Output the (x, y) coordinate of the center of the cell containing the given text.  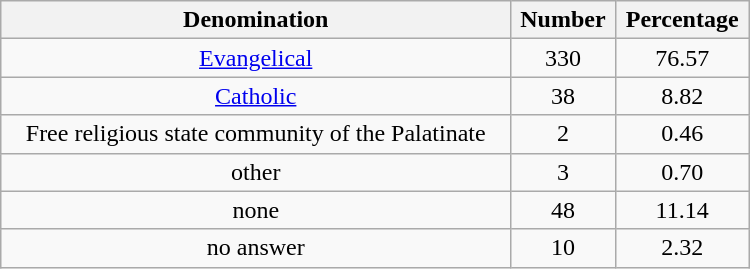
3 (563, 172)
76.57 (682, 58)
0.46 (682, 134)
10 (563, 248)
Evangelical (256, 58)
48 (563, 210)
no answer (256, 248)
Free religious state community of the Palatinate (256, 134)
Catholic (256, 96)
none (256, 210)
330 (563, 58)
2 (563, 134)
Denomination (256, 20)
Number (563, 20)
11.14 (682, 210)
2.32 (682, 248)
38 (563, 96)
0.70 (682, 172)
Percentage (682, 20)
other (256, 172)
8.82 (682, 96)
